Find where the given text appears and provide that cell's center as [X, Y] coordinate. 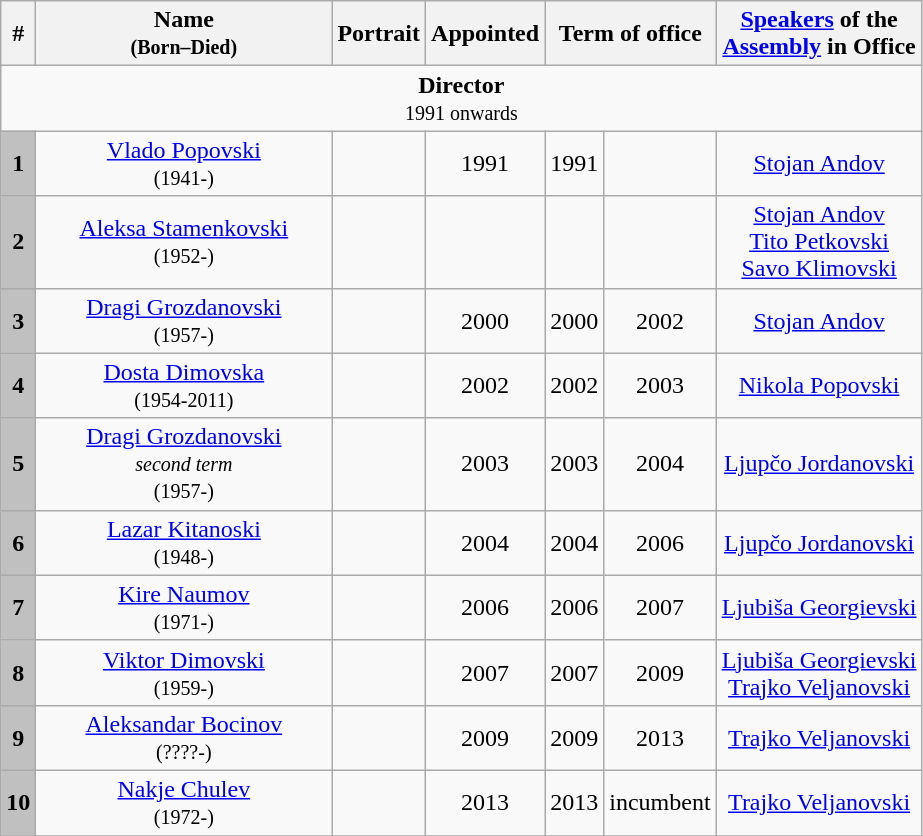
Speakers of the Assembly in Office [819, 34]
Viktor Dimovski (1959-) [184, 672]
incumbent [660, 802]
Vlado Popovski (1941-) [184, 164]
Dragi Grozdanovski second term (1957-) [184, 464]
Director1991 onwards [462, 98]
10 [18, 802]
Term of office [630, 34]
Dosta Dimovska (1954-2011) [184, 386]
2 [18, 242]
Kire Naumov (1971-) [184, 608]
4 [18, 386]
Nakje Chulev (1972-) [184, 802]
Name(Born–Died) [184, 34]
Appointed [486, 34]
1 [18, 164]
Aleksandar Bocinov (????-) [184, 738]
6 [18, 542]
Ljubiša Georgievski Trajko Veljanovski [819, 672]
8 [18, 672]
Nikola Popovski [819, 386]
Portrait [379, 34]
7 [18, 608]
Aleksa Stamenkovski (1952-) [184, 242]
# [18, 34]
Ljubiša Georgievski [819, 608]
3 [18, 320]
5 [18, 464]
Stojan Andov Tito Petkovski Savo Klimovski [819, 242]
9 [18, 738]
Lazar Kitanoski (1948-) [184, 542]
Dragi Grozdanovski(1957-) [184, 320]
